Detect which cell encompasses the target text, then output its [x, y] center coordinate. 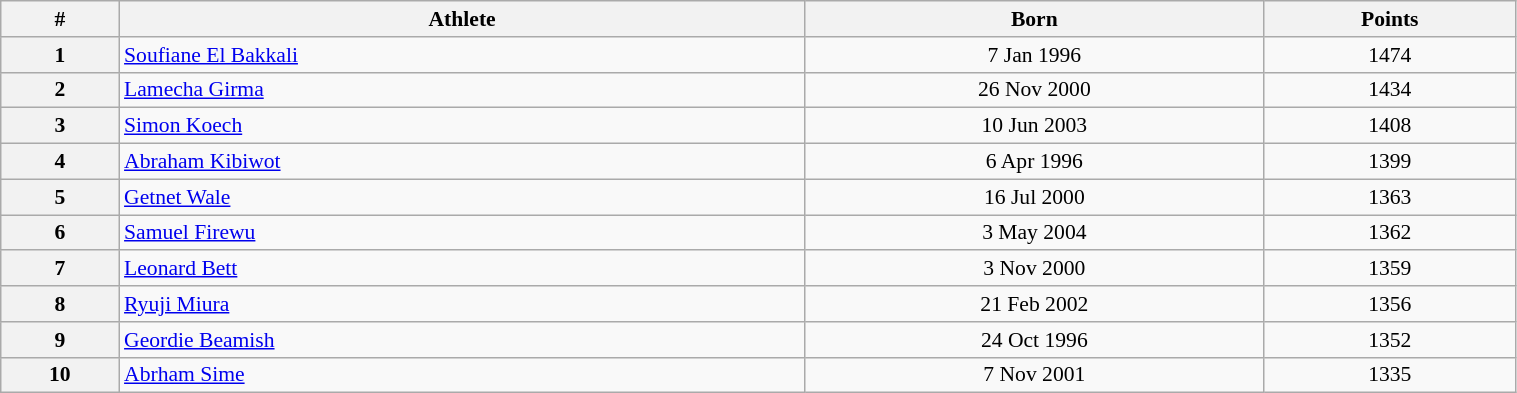
7 Jan 1996 [1034, 55]
Abraham Kibiwot [462, 162]
26 Nov 2000 [1034, 90]
7 Nov 2001 [1034, 375]
3 Nov 2000 [1034, 269]
Simon Koech [462, 126]
16 Jul 2000 [1034, 197]
1363 [1390, 197]
Samuel Firewu [462, 233]
1474 [1390, 55]
1335 [1390, 375]
24 Oct 1996 [1034, 340]
8 [60, 304]
Abrham Sime [462, 375]
2 [60, 90]
1434 [1390, 90]
7 [60, 269]
5 [60, 197]
# [60, 19]
Leonard Bett [462, 269]
6 [60, 233]
Soufiane El Bakkali [462, 55]
21 Feb 2002 [1034, 304]
Getnet Wale [462, 197]
1352 [1390, 340]
3 May 2004 [1034, 233]
Geordie Beamish [462, 340]
10 [60, 375]
4 [60, 162]
9 [60, 340]
Athlete [462, 19]
Lamecha Girma [462, 90]
6 Apr 1996 [1034, 162]
1408 [1390, 126]
1399 [1390, 162]
3 [60, 126]
1359 [1390, 269]
Ryuji Miura [462, 304]
1356 [1390, 304]
Born [1034, 19]
1362 [1390, 233]
1 [60, 55]
10 Jun 2003 [1034, 126]
Points [1390, 19]
